Capture the cell that displays the provided text and extract its (x, y) central coordinate. 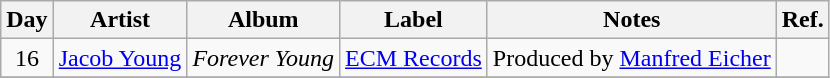
Forever Young (264, 58)
ECM Records (414, 58)
Ref. (802, 20)
Jacob Young (120, 58)
Label (414, 20)
16 (27, 58)
Album (264, 20)
Produced by Manfred Eicher (632, 58)
Artist (120, 20)
Day (27, 20)
Notes (632, 20)
